Identify which cell holds the provided text, then report its (x, y) central coordinate. 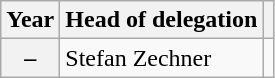
Head of delegation (162, 20)
– (30, 58)
Year (30, 20)
Stefan Zechner (162, 58)
